For the text-containing cell, return its midpoint in [x, y] coordinate format. 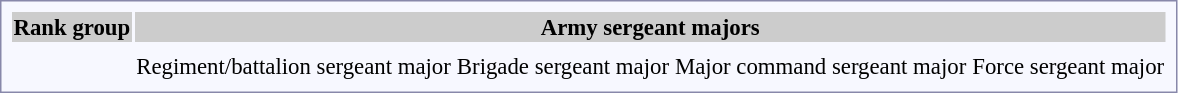
Rank group [72, 27]
Force sergeant major [1068, 66]
Major command sergeant major [821, 66]
Army sergeant majors [650, 27]
Brigade sergeant major [562, 66]
Regiment/battalion sergeant major [294, 66]
